Scan for the cell matching the given text and deliver its (X, Y) coordinate at center. 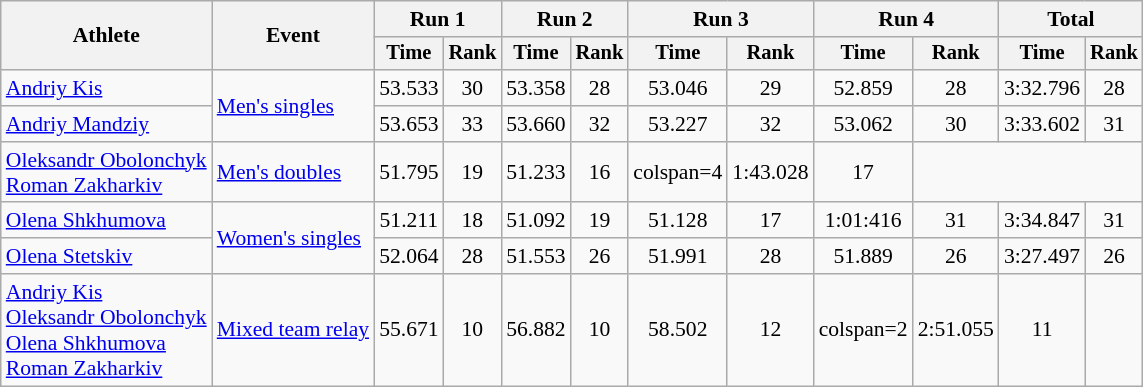
Athlete (106, 36)
colspan=2 (864, 330)
51.128 (678, 221)
2:51.055 (956, 330)
53.660 (536, 124)
53.533 (408, 88)
Run 4 (906, 19)
3:27.497 (1042, 256)
16 (600, 172)
18 (473, 221)
29 (770, 88)
33 (473, 124)
55.671 (408, 330)
11 (1042, 330)
Oleksandr ObolonchykRoman Zakharkiv (106, 172)
Women's singles (293, 238)
Total (1071, 19)
51.211 (408, 221)
53.227 (678, 124)
53.046 (678, 88)
53.653 (408, 124)
Run 1 (438, 19)
Run 3 (720, 19)
Event (293, 36)
Men's doubles (293, 172)
12 (770, 330)
Andriy Mandziy (106, 124)
56.882 (536, 330)
58.502 (678, 330)
3:34.847 (1042, 221)
53.358 (536, 88)
51.991 (678, 256)
Andriy KisOleksandr ObolonchykOlena ShkhumovaRoman Zakharkiv (106, 330)
52.859 (864, 88)
51.233 (536, 172)
Andriy Kis (106, 88)
53.062 (864, 124)
1:43.028 (770, 172)
52.064 (408, 256)
51.889 (864, 256)
3:33.602 (1042, 124)
1:01:416 (864, 221)
Men's singles (293, 106)
Mixed team relay (293, 330)
51.795 (408, 172)
51.553 (536, 256)
Olena Stetskiv (106, 256)
3:32.796 (1042, 88)
Olena Shkhumova (106, 221)
Run 2 (564, 19)
colspan=4 (678, 172)
51.092 (536, 221)
